Capture the cell that displays the provided text and extract its (X, Y) central coordinate. 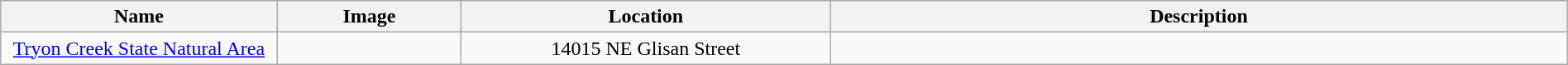
Location (646, 17)
Description (1199, 17)
Name (139, 17)
Tryon Creek State Natural Area (139, 48)
Image (369, 17)
14015 NE Glisan Street (646, 48)
